Identify which cell holds the provided text, then report its [X, Y] central coordinate. 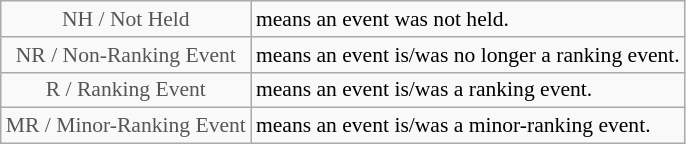
NR / Non-Ranking Event [126, 55]
means an event is/was no longer a ranking event. [468, 55]
means an event is/was a minor-ranking event. [468, 126]
MR / Minor-Ranking Event [126, 126]
R / Ranking Event [126, 90]
NH / Not Held [126, 19]
means an event was not held. [468, 19]
means an event is/was a ranking event. [468, 90]
